For the text-containing cell, return its midpoint in [X, Y] coordinate format. 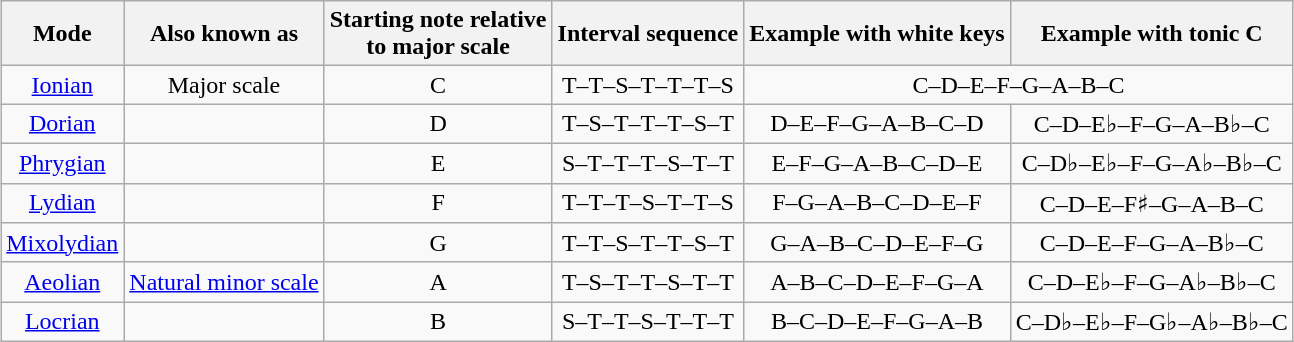
T–T–S–T–T–T–S [648, 85]
F–G–A–B–C–D–E–F [877, 203]
A [438, 282]
C–D–E–F–G–A–B–C [1019, 85]
Starting note relativeto major scale [438, 34]
Lydian [62, 203]
Also known as [224, 34]
Mixolydian [62, 243]
Major scale [224, 85]
C [438, 85]
G [438, 243]
C–D♭–E♭–F–G♭–A♭–B♭–C [1152, 322]
F [438, 203]
Interval sequence [648, 34]
Natural minor scale [224, 282]
D–E–F–G–A–B–C–D [877, 124]
Phrygian [62, 163]
Locrian [62, 322]
S–T–T–T–S–T–T [648, 163]
G–A–B–C–D–E–F–G [877, 243]
B [438, 322]
E–F–G–A–B–C–D–E [877, 163]
C–D–E–F–G–A–B♭–C [1152, 243]
T–T–T–S–T–T–S [648, 203]
Dorian [62, 124]
B–C–D–E–F–G–A–B [877, 322]
S–T–T–S–T–T–T [648, 322]
Mode [62, 34]
E [438, 163]
Aeolian [62, 282]
A–B–C–D–E–F–G–A [877, 282]
Ionian [62, 85]
D [438, 124]
Example with white keys [877, 34]
T–T–S–T–T–S–T [648, 243]
C–D–E♭–F–G–A–B♭–C [1152, 124]
C–D–E♭–F–G–A♭–B♭–C [1152, 282]
C–D♭–E♭–F–G–A♭–B♭–C [1152, 163]
Example with tonic C [1152, 34]
T–S–T–T–T–S–T [648, 124]
T–S–T–T–S–T–T [648, 282]
C–D–E–F♯–G–A–B–C [1152, 203]
